For the text-containing cell, return its midpoint in [X, Y] coordinate format. 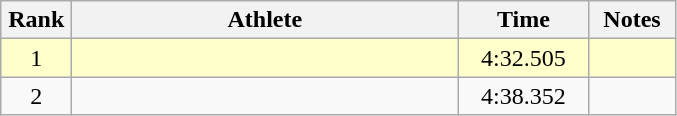
Notes [632, 20]
4:38.352 [524, 96]
2 [36, 96]
4:32.505 [524, 58]
Athlete [265, 20]
Time [524, 20]
Rank [36, 20]
1 [36, 58]
